Identify which cell holds the provided text, then report its (x, y) central coordinate. 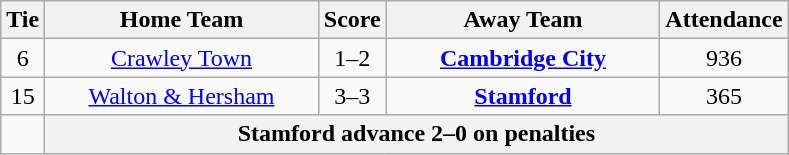
Stamford advance 2–0 on penalties (416, 134)
Cambridge City (523, 58)
15 (23, 96)
3–3 (352, 96)
1–2 (352, 58)
Crawley Town (182, 58)
Home Team (182, 20)
6 (23, 58)
Attendance (724, 20)
936 (724, 58)
Walton & Hersham (182, 96)
Stamford (523, 96)
Tie (23, 20)
365 (724, 96)
Score (352, 20)
Away Team (523, 20)
